Locate the cell with the specified text and output its (X, Y) center coordinate. 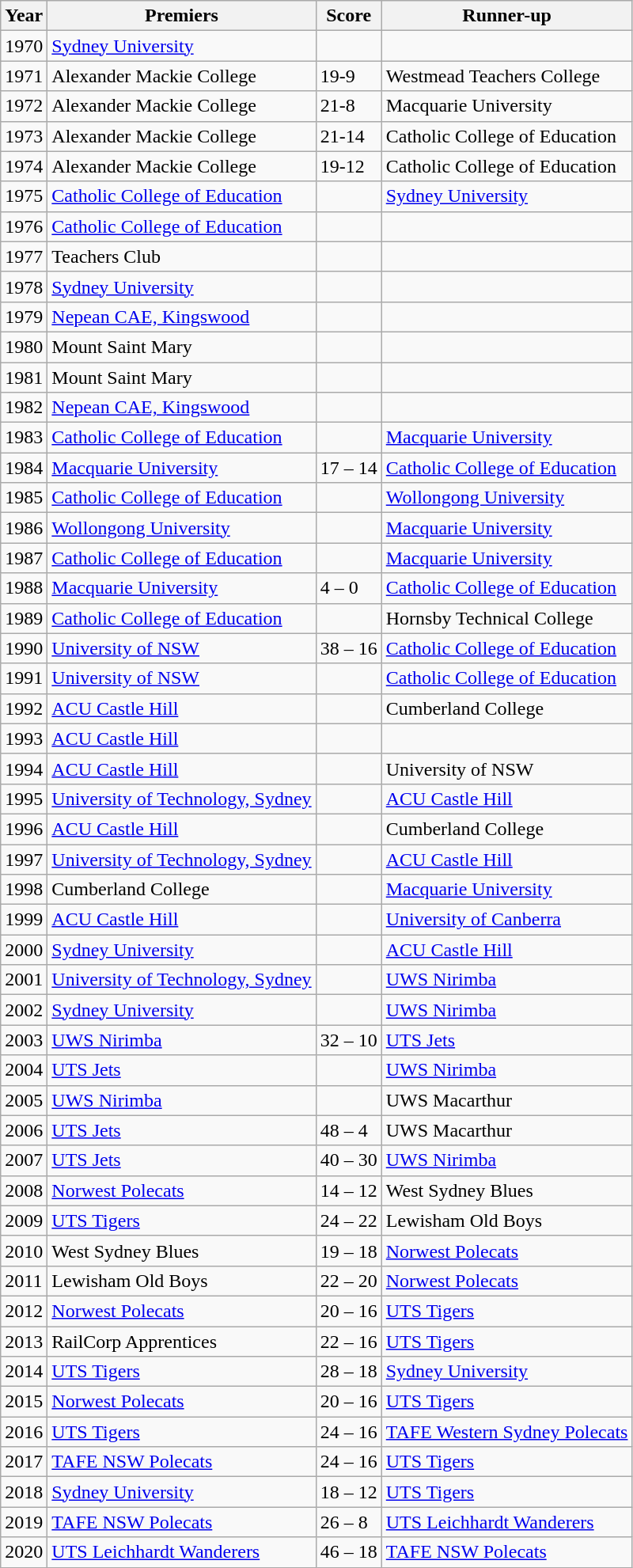
1972 (24, 106)
1994 (24, 769)
Year (24, 16)
1988 (24, 588)
Score (348, 16)
1999 (24, 920)
17 – 14 (348, 468)
1979 (24, 317)
1976 (24, 226)
4 – 0 (348, 588)
1981 (24, 378)
University of Canberra (506, 920)
24 – 22 (348, 1221)
19 – 18 (348, 1251)
2001 (24, 980)
1985 (24, 498)
2018 (24, 1492)
19-9 (348, 76)
2014 (24, 1372)
1986 (24, 528)
2011 (24, 1281)
2009 (24, 1221)
1977 (24, 256)
2013 (24, 1342)
2003 (24, 1040)
2000 (24, 950)
46 – 18 (348, 1552)
TAFE Western Sydney Polecats (506, 1432)
21-14 (348, 136)
1997 (24, 859)
Runner-up (506, 16)
Teachers Club (182, 256)
22 – 20 (348, 1281)
2019 (24, 1522)
1971 (24, 76)
32 – 10 (348, 1040)
2016 (24, 1432)
Westmead Teachers College (506, 76)
1983 (24, 438)
22 – 16 (348, 1342)
2015 (24, 1402)
2005 (24, 1100)
2004 (24, 1070)
1991 (24, 678)
Premiers (182, 16)
RailCorp Apprentices (182, 1342)
28 – 18 (348, 1372)
Hornsby Technical College (506, 618)
2008 (24, 1190)
1989 (24, 618)
1982 (24, 408)
40 – 30 (348, 1160)
2020 (24, 1552)
1987 (24, 558)
2006 (24, 1130)
1984 (24, 468)
1978 (24, 287)
14 – 12 (348, 1190)
1973 (24, 136)
38 – 16 (348, 648)
2012 (24, 1311)
1992 (24, 708)
1996 (24, 829)
2017 (24, 1462)
48 – 4 (348, 1130)
1975 (24, 196)
2010 (24, 1251)
1993 (24, 738)
1980 (24, 347)
26 – 8 (348, 1522)
2007 (24, 1160)
1970 (24, 46)
18 – 12 (348, 1492)
1995 (24, 799)
21-8 (348, 106)
1990 (24, 648)
1998 (24, 890)
1974 (24, 166)
19-12 (348, 166)
2002 (24, 1010)
